For the text-containing cell, return its midpoint in [x, y] coordinate format. 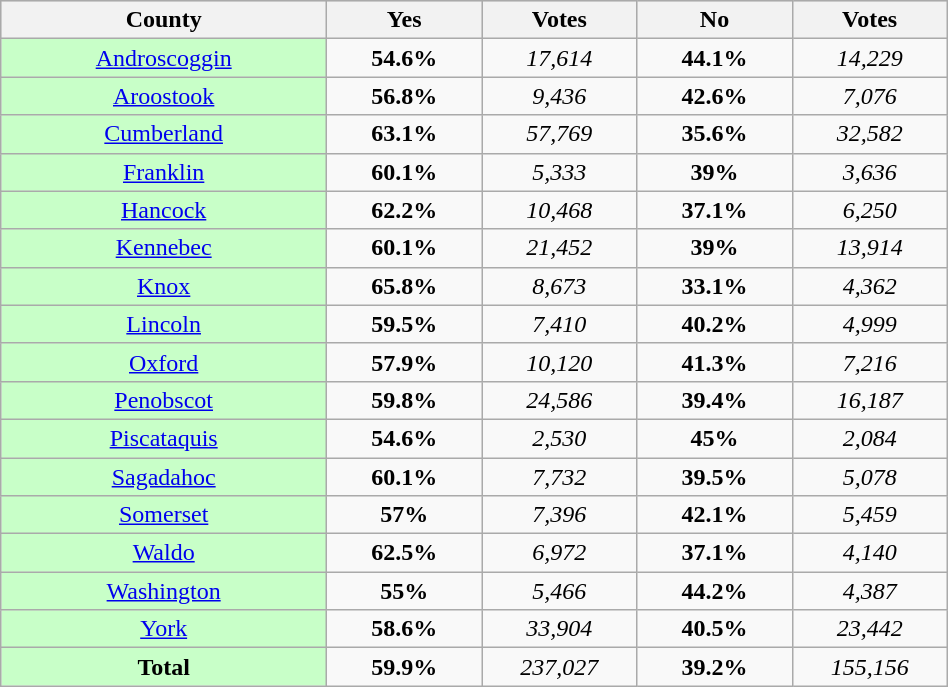
5,466 [560, 591]
7,396 [560, 515]
Lincoln [164, 324]
59.5% [404, 324]
39.2% [714, 667]
6,250 [870, 210]
24,586 [560, 400]
237,027 [560, 667]
4,140 [870, 553]
3,636 [870, 172]
62.2% [404, 210]
2,530 [560, 438]
40.2% [714, 324]
56.8% [404, 96]
Total [164, 667]
14,229 [870, 58]
8,673 [560, 286]
32,582 [870, 134]
No [714, 20]
57,769 [560, 134]
2,084 [870, 438]
Sagadahoc [164, 477]
63.1% [404, 134]
York [164, 629]
65.8% [404, 286]
35.6% [714, 134]
57.9% [404, 362]
5,459 [870, 515]
44.2% [714, 591]
4,362 [870, 286]
4,387 [870, 591]
10,120 [560, 362]
Yes [404, 20]
10,468 [560, 210]
County [164, 20]
62.5% [404, 553]
59.8% [404, 400]
5,078 [870, 477]
21,452 [560, 248]
5,333 [560, 172]
Piscataquis [164, 438]
42.1% [714, 515]
7,732 [560, 477]
155,156 [870, 667]
45% [714, 438]
42.6% [714, 96]
6,972 [560, 553]
Kennebec [164, 248]
7,410 [560, 324]
33.1% [714, 286]
Franklin [164, 172]
Androscoggin [164, 58]
Cumberland [164, 134]
39.5% [714, 477]
44.1% [714, 58]
58.6% [404, 629]
4,999 [870, 324]
Penobscot [164, 400]
Somerset [164, 515]
Washington [164, 591]
57% [404, 515]
Waldo [164, 553]
13,914 [870, 248]
59.9% [404, 667]
40.5% [714, 629]
9,436 [560, 96]
7,076 [870, 96]
Hancock [164, 210]
Aroostook [164, 96]
Knox [164, 286]
17,614 [560, 58]
39.4% [714, 400]
33,904 [560, 629]
Oxford [164, 362]
55% [404, 591]
16,187 [870, 400]
23,442 [870, 629]
7,216 [870, 362]
41.3% [714, 362]
